From the cell containing the given text, extract its center point as (X, Y) coordinate. 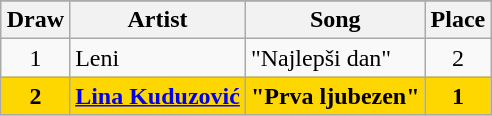
Draw (35, 20)
Leni (158, 58)
"Prva ljubezen" (335, 96)
Song (335, 20)
Place (458, 20)
Lina Kuduzović (158, 96)
"Najlepši dan" (335, 58)
Artist (158, 20)
